Find where the given text appears and provide that cell's center as (X, Y) coordinate. 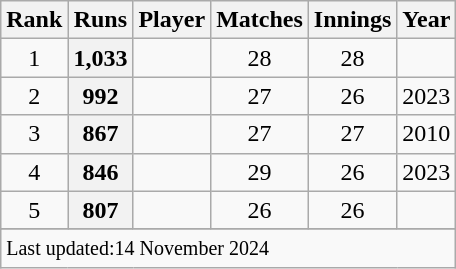
2010 (426, 134)
Year (426, 20)
1,033 (100, 58)
Player (172, 20)
Rank (34, 20)
29 (260, 172)
4 (34, 172)
Matches (260, 20)
3 (34, 134)
807 (100, 210)
867 (100, 134)
846 (100, 172)
2 (34, 96)
992 (100, 96)
Last updated:14 November 2024 (228, 248)
Innings (352, 20)
1 (34, 58)
5 (34, 210)
Runs (100, 20)
